Determine the [X, Y] coordinate at the center of the cell enclosing the given text.  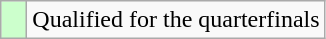
Qualified for the quarterfinals [176, 20]
